Return the (X, Y) coordinate for the center point of the cell that contains the specified text.  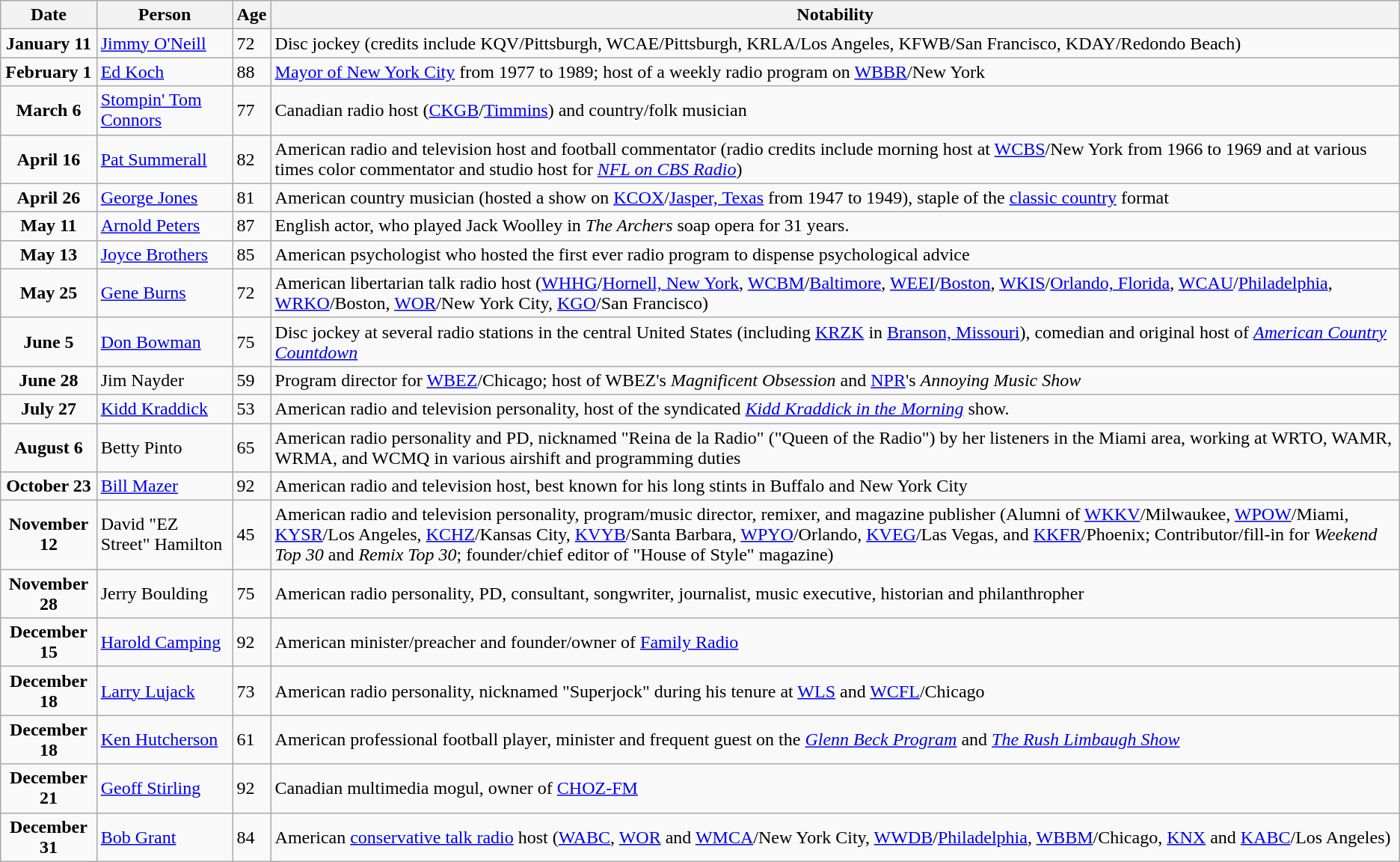
October 23 (49, 486)
June 28 (49, 380)
84 (251, 837)
April 16 (49, 159)
Kidd Kraddick (165, 409)
Date (49, 15)
61 (251, 739)
March 6 (49, 111)
Betty Pinto (165, 447)
85 (251, 254)
53 (251, 409)
American conservative talk radio host (WABC, WOR and WMCA/New York City, WWDB/Philadelphia, WBBM/Chicago, KNX and KABC/Los Angeles) (835, 837)
Person (165, 15)
Jerry Boulding (165, 594)
Ed Koch (165, 72)
Gene Burns (165, 293)
Jim Nayder (165, 380)
Stompin' Tom Connors (165, 111)
Pat Summerall (165, 159)
August 6 (49, 447)
December 31 (49, 837)
73 (251, 691)
Jimmy O'Neill (165, 43)
December 15 (49, 642)
Disc jockey (credits include KQV/Pittsburgh, WCAE/Pittsburgh, KRLA/Los Angeles, KFWB/San Francisco, KDAY/Redondo Beach) (835, 43)
Don Bowman (165, 341)
May 11 (49, 226)
December 21 (49, 789)
Bob Grant (165, 837)
82 (251, 159)
Ken Hutcherson (165, 739)
Larry Lujack (165, 691)
American psychologist who hosted the first ever radio program to dispense psychological advice (835, 254)
June 5 (49, 341)
Bill Mazer (165, 486)
Program director for WBEZ/Chicago; host of WBEZ's Magnificent Obsession and NPR's Annoying Music Show (835, 380)
88 (251, 72)
American radio personality, nicknamed "Superjock" during his tenure at WLS and WCFL/Chicago (835, 691)
English actor, who played Jack Woolley in The Archers soap opera for 31 years. (835, 226)
77 (251, 111)
Geoff Stirling (165, 789)
59 (251, 380)
April 26 (49, 198)
May 13 (49, 254)
January 11 (49, 43)
Notability (835, 15)
Canadian radio host (CKGB/Timmins) and country/folk musician (835, 111)
May 25 (49, 293)
July 27 (49, 409)
Age (251, 15)
David "EZ Street" Hamilton (165, 535)
American professional football player, minister and frequent guest on the Glenn Beck Program and The Rush Limbaugh Show (835, 739)
American radio personality, PD, consultant, songwriter, journalist, music executive, historian and philanthropher (835, 594)
81 (251, 198)
American minister/preacher and founder/owner of Family Radio (835, 642)
February 1 (49, 72)
George Jones (165, 198)
American country musician (hosted a show on KCOX/Jasper, Texas from 1947 to 1949), staple of the classic country format (835, 198)
65 (251, 447)
Mayor of New York City from 1977 to 1989; host of a weekly radio program on WBBR/New York (835, 72)
November 12 (49, 535)
American radio and television personality, host of the syndicated Kidd Kraddick in the Morning show. (835, 409)
American radio and television host, best known for his long stints in Buffalo and New York City (835, 486)
Joyce Brothers (165, 254)
87 (251, 226)
Arnold Peters (165, 226)
Harold Camping (165, 642)
45 (251, 535)
Canadian multimedia mogul, owner of CHOZ-FM (835, 789)
November 28 (49, 594)
